Return [x, y] of the center of cell containing provided text 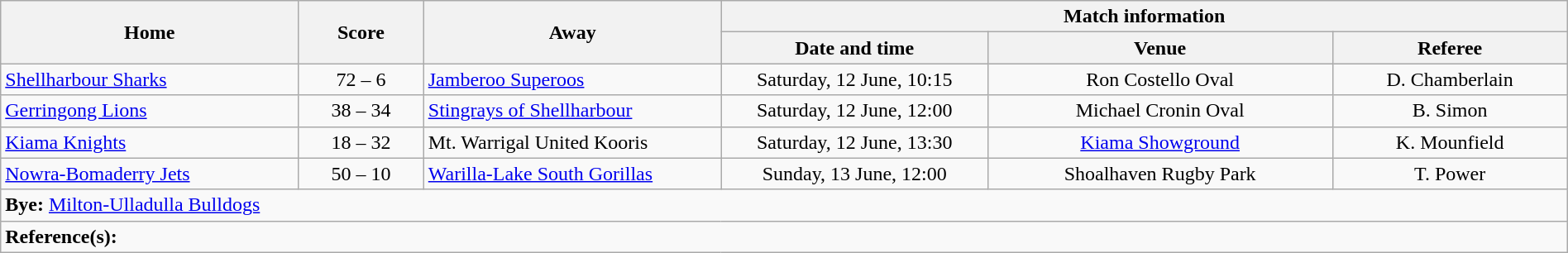
Kiama Knights [150, 142]
D. Chamberlain [1450, 79]
B. Simon [1450, 111]
Date and time [854, 48]
Warilla-Lake South Gorillas [572, 174]
Nowra-Bomaderry Jets [150, 174]
Saturday, 12 June, 12:00 [854, 111]
Score [361, 32]
50 – 10 [361, 174]
Jamberoo Superoos [572, 79]
Shellharbour Sharks [150, 79]
Shoalhaven Rugby Park [1159, 174]
Reference(s): [784, 236]
Sunday, 13 June, 12:00 [854, 174]
Home [150, 32]
Stingrays of Shellharbour [572, 111]
72 – 6 [361, 79]
Bye: Milton-Ulladulla Bulldogs [784, 205]
Mt. Warrigal United Kooris [572, 142]
Kiama Showground [1159, 142]
Match information [1145, 17]
T. Power [1450, 174]
Ron Costello Oval [1159, 79]
Saturday, 12 June, 13:30 [854, 142]
Away [572, 32]
Gerringong Lions [150, 111]
Referee [1450, 48]
Venue [1159, 48]
38 – 34 [361, 111]
K. Mounfield [1450, 142]
18 – 32 [361, 142]
Michael Cronin Oval [1159, 111]
Saturday, 12 June, 10:15 [854, 79]
